Search for the cell housing the specified text and yield its [X, Y] center coordinate. 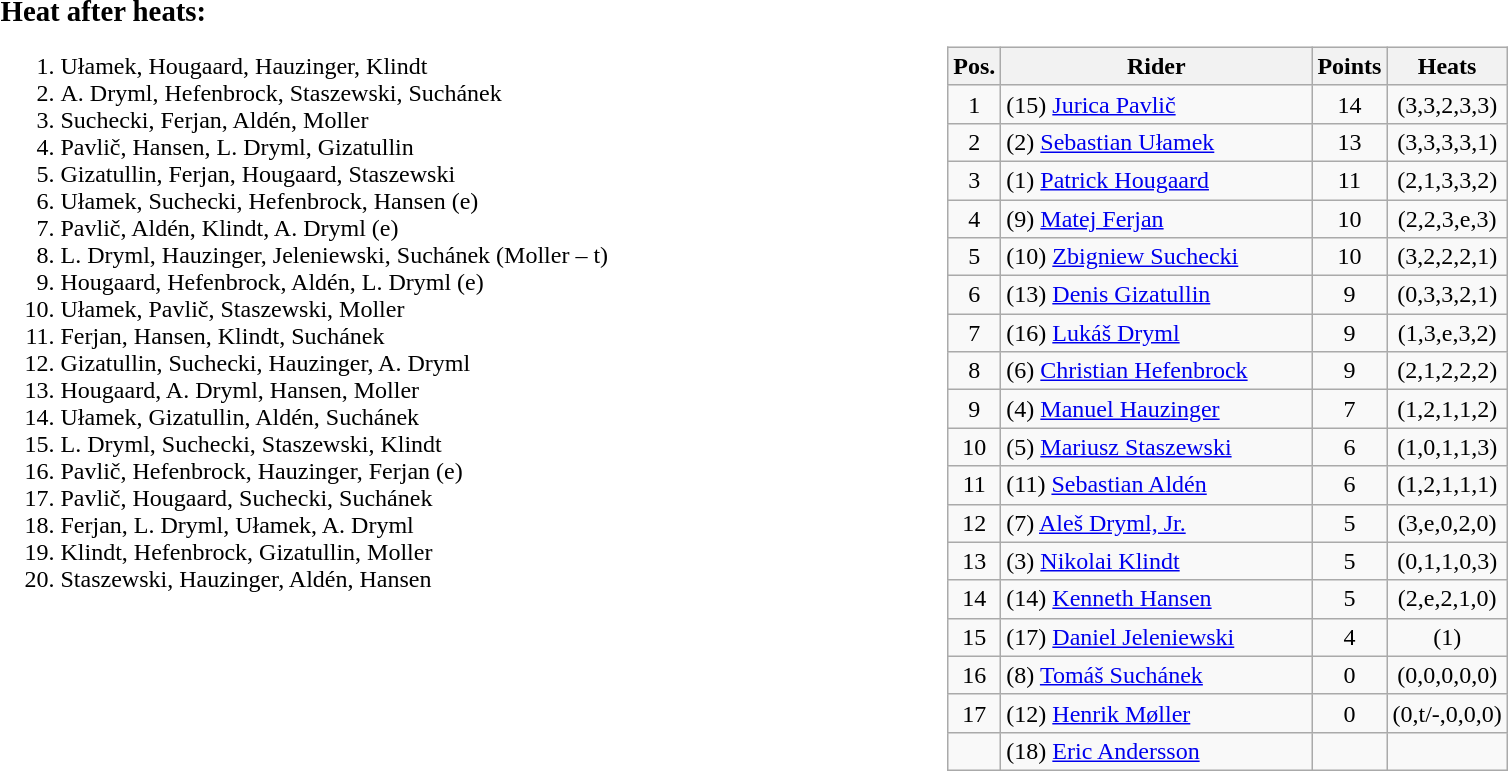
(16) Lukáš Dryml [1156, 333]
15 [974, 637]
(0,3,3,2,1) [1447, 295]
(1) [1447, 637]
(1,2,1,1,1) [1447, 485]
(9) Matej Ferjan [1156, 219]
(8) Tomáš Suchánek [1156, 675]
(3,e,0,2,0) [1447, 523]
(1) Patrick Hougaard [1156, 180]
(3,3,2,3,3) [1447, 104]
(2,e,2,1,0) [1447, 599]
(18) Eric Andersson [1156, 751]
(11) Sebastian Aldén [1156, 485]
(4) Manuel Hauzinger [1156, 409]
(0,1,1,0,3) [1447, 561]
Rider [1156, 66]
(12) Henrik Møller [1156, 713]
12 [974, 523]
2 [974, 142]
(14) Kenneth Hansen [1156, 599]
(3) Nikolai Klindt [1156, 561]
17 [974, 713]
Points [1350, 66]
(0,0,0,0,0) [1447, 675]
(17) Daniel Jeleniewski [1156, 637]
Heats [1447, 66]
Pos. [974, 66]
(0,t/-,0,0,0) [1447, 713]
(2,1,2,2,2) [1447, 371]
(2,1,3,3,2) [1447, 180]
(3,3,3,3,1) [1447, 142]
(10) Zbigniew Suchecki [1156, 257]
(3,2,2,2,1) [1447, 257]
3 [974, 180]
(1,3,e,3,2) [1447, 333]
(13) Denis Gizatullin [1156, 295]
(7) Aleš Dryml, Jr. [1156, 523]
(1,0,1,1,3) [1447, 447]
(2,2,3,e,3) [1447, 219]
(15) Jurica Pavlič [1156, 104]
8 [974, 371]
(2) Sebastian Ułamek [1156, 142]
(6) Christian Hefenbrock [1156, 371]
1 [974, 104]
16 [974, 675]
(1,2,1,1,2) [1447, 409]
(5) Mariusz Staszewski [1156, 447]
